Scan for the cell matching the given text and deliver its [x, y] coordinate at center. 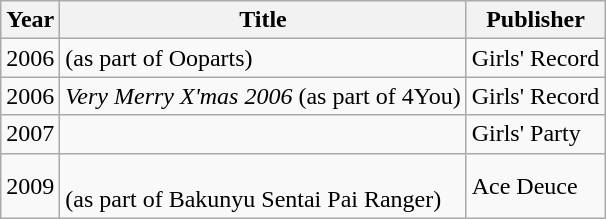
Very Merry X'mas 2006 (as part of 4You) [263, 96]
(as part of Bakunyu Sentai Pai Ranger) [263, 186]
Girls' Party [536, 134]
Year [30, 20]
(as part of Ooparts) [263, 58]
2007 [30, 134]
Ace Deuce [536, 186]
2009 [30, 186]
Title [263, 20]
Publisher [536, 20]
